Output the (x, y) coordinate of the center of the cell containing the given text.  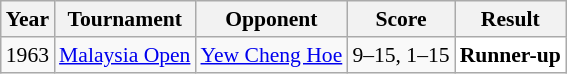
Score (400, 19)
1963 (28, 55)
Year (28, 19)
Yew Cheng Hoe (271, 55)
Result (510, 19)
9–15, 1–15 (400, 55)
Runner-up (510, 55)
Tournament (124, 19)
Malaysia Open (124, 55)
Opponent (271, 19)
